Detect which cell encompasses the target text, then output its [X, Y] center coordinate. 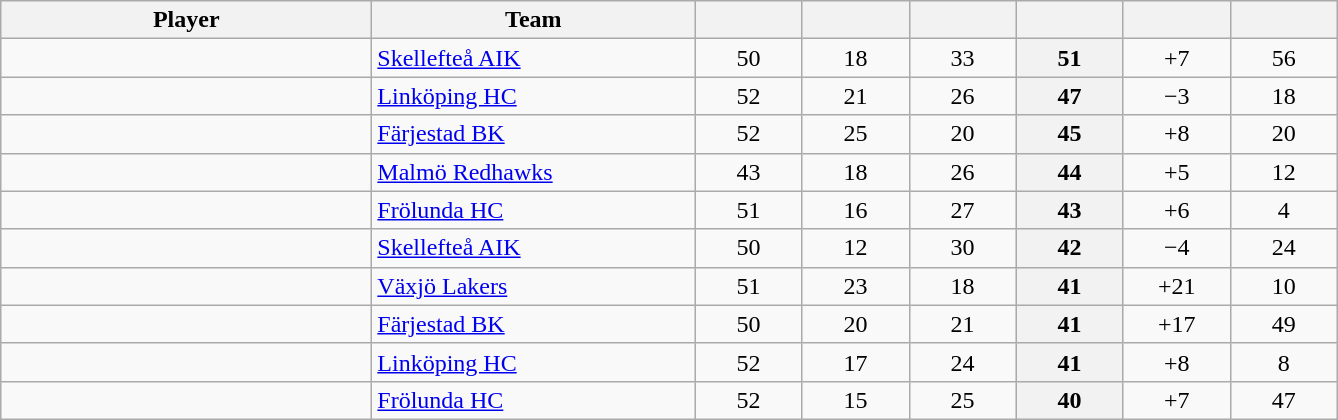
17 [856, 362]
16 [856, 210]
Växjö Lakers [534, 286]
42 [1070, 248]
49 [1284, 324]
Player [186, 20]
40 [1070, 400]
+17 [1176, 324]
8 [1284, 362]
4 [1284, 210]
15 [856, 400]
−4 [1176, 248]
45 [1070, 134]
33 [962, 58]
44 [1070, 172]
10 [1284, 286]
Team [534, 20]
−3 [1176, 96]
+21 [1176, 286]
Malmö Redhawks [534, 172]
23 [856, 286]
27 [962, 210]
+6 [1176, 210]
30 [962, 248]
+5 [1176, 172]
56 [1284, 58]
